Pinpoint the cell where the given text exists, returning its (x, y) midpoint coordinate. 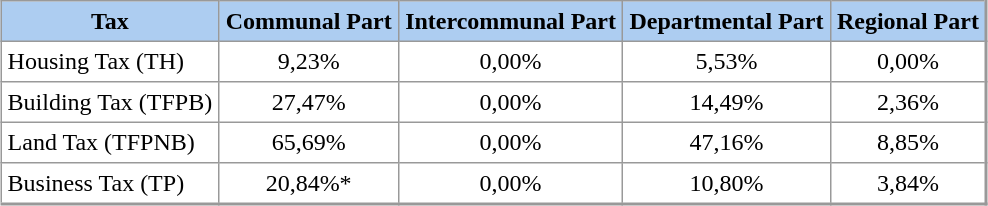
Intercommunal Part (510, 21)
3,84% (908, 184)
20,84%* (308, 184)
Building Tax (TFPB) (110, 102)
8,85% (908, 142)
2,36% (908, 102)
Housing Tax (TH) (110, 61)
27,47% (308, 102)
14,49% (726, 102)
Tax (110, 21)
Land Tax (TFPNB) (110, 142)
10,80% (726, 184)
9,23% (308, 61)
Communal Part (308, 21)
47,16% (726, 142)
Departmental Part (726, 21)
65,69% (308, 142)
Regional Part (908, 21)
5,53% (726, 61)
Business Tax (TP) (110, 184)
